Identify which cell holds the provided text, then report its [x, y] central coordinate. 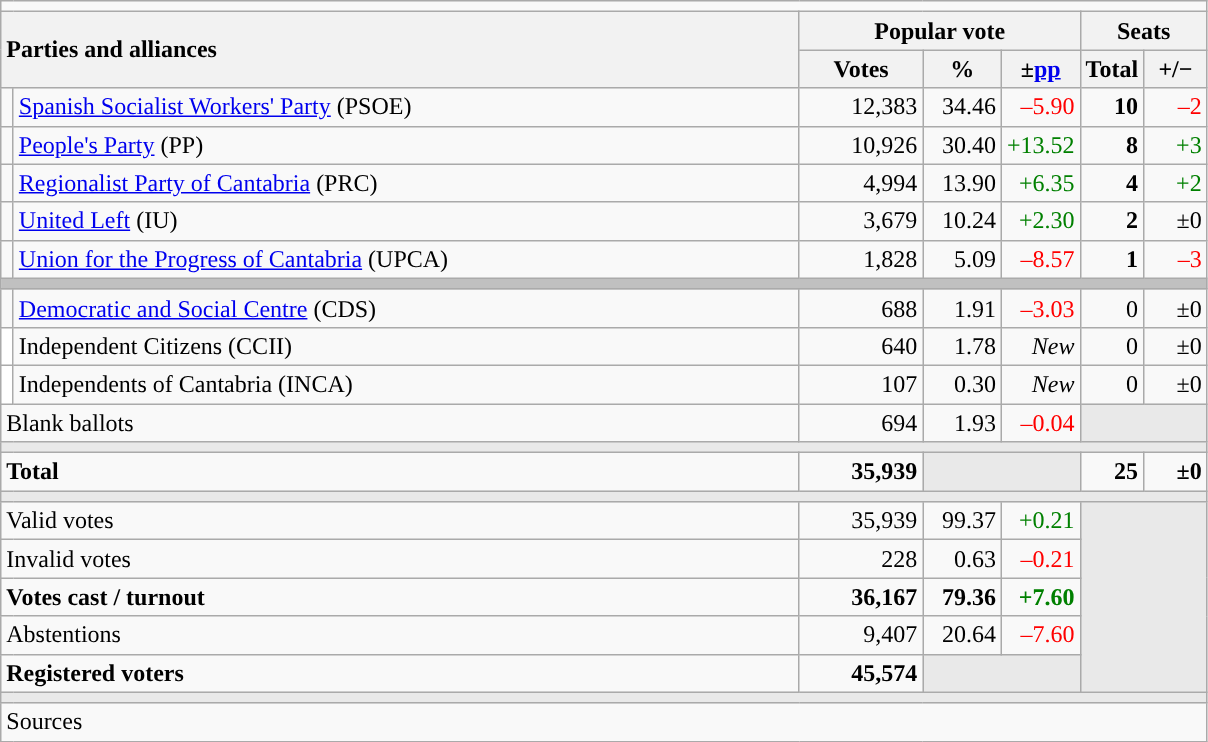
228 [861, 559]
–8.57 [1040, 259]
20.64 [962, 635]
–3 [1176, 259]
Registered voters [400, 673]
Votes cast / turnout [400, 597]
0.63 [962, 559]
+0.21 [1040, 521]
+2 [1176, 183]
9,407 [861, 635]
–0.04 [1040, 423]
Sources [604, 722]
0.30 [962, 384]
–7.60 [1040, 635]
+/− [1176, 69]
+2.30 [1040, 221]
–5.90 [1040, 107]
1 [1112, 259]
4,994 [861, 183]
United Left (IU) [406, 221]
640 [861, 346]
Democratic and Social Centre (CDS) [406, 308]
+7.60 [1040, 597]
1,828 [861, 259]
Blank ballots [400, 423]
Valid votes [400, 521]
Parties and alliances [400, 50]
People's Party (PP) [406, 145]
45,574 [861, 673]
10.24 [962, 221]
30.40 [962, 145]
107 [861, 384]
25 [1112, 472]
±pp [1040, 69]
–3.03 [1040, 308]
Regionalist Party of Cantabria (PRC) [406, 183]
688 [861, 308]
–0.21 [1040, 559]
Independents of Cantabria (INCA) [406, 384]
Spanish Socialist Workers' Party (PSOE) [406, 107]
3,679 [861, 221]
2 [1112, 221]
Union for the Progress of Cantabria (UPCA) [406, 259]
79.36 [962, 597]
+6.35 [1040, 183]
10,926 [861, 145]
Invalid votes [400, 559]
5.09 [962, 259]
10 [1112, 107]
34.46 [962, 107]
Independent Citizens (CCII) [406, 346]
1.93 [962, 423]
12,383 [861, 107]
1.91 [962, 308]
+13.52 [1040, 145]
–2 [1176, 107]
Popular vote [940, 31]
99.37 [962, 521]
Abstentions [400, 635]
+3 [1176, 145]
Seats [1144, 31]
1.78 [962, 346]
% [962, 69]
694 [861, 423]
4 [1112, 183]
13.90 [962, 183]
8 [1112, 145]
36,167 [861, 597]
Votes [861, 69]
